Return the (x, y) coordinate for the center point of the cell that contains the specified text.  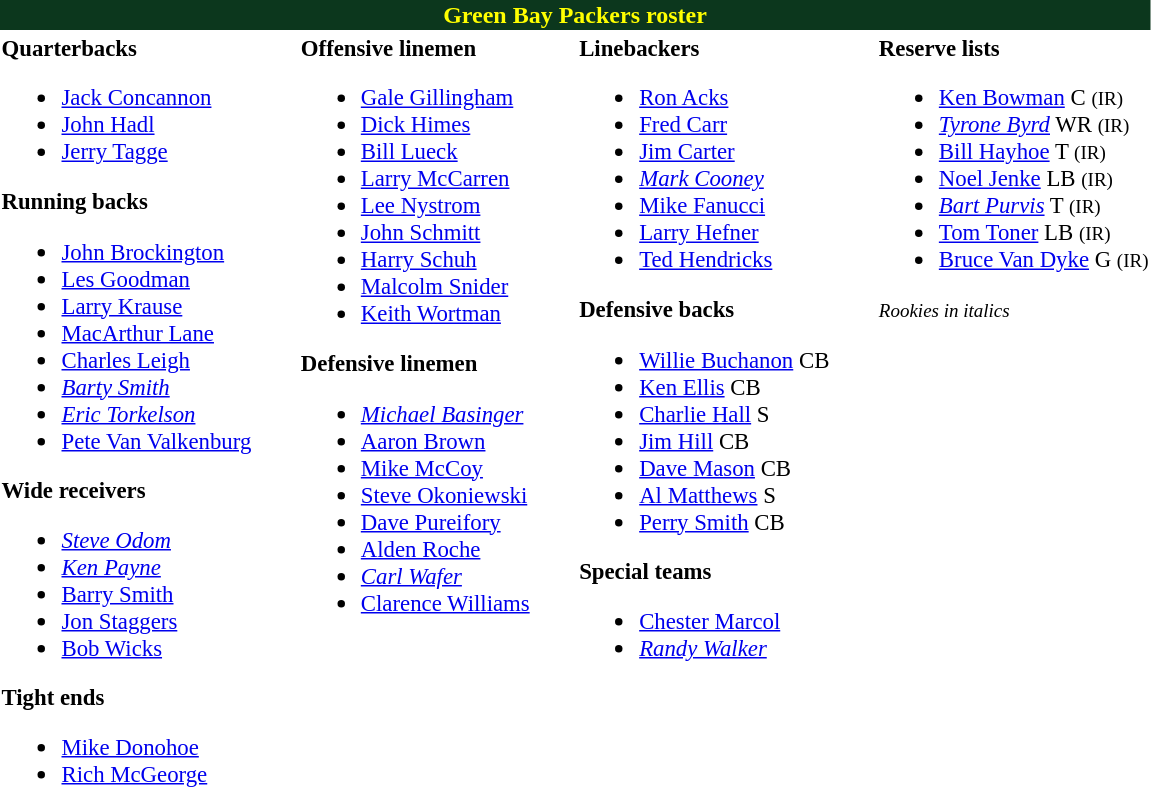
Green Bay Packers roster (575, 15)
